Provide the [X, Y] coordinate of the cell's center where the given text is located.  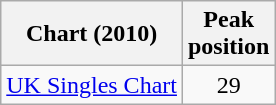
29 [228, 85]
Peakposition [228, 34]
UK Singles Chart [92, 85]
Chart (2010) [92, 34]
